Scan for the cell matching the given text and deliver its (x, y) coordinate at center. 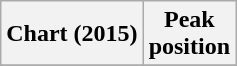
Peak position (189, 34)
Chart (2015) (72, 34)
